From the cell containing the given text, extract its center point as [X, Y] coordinate. 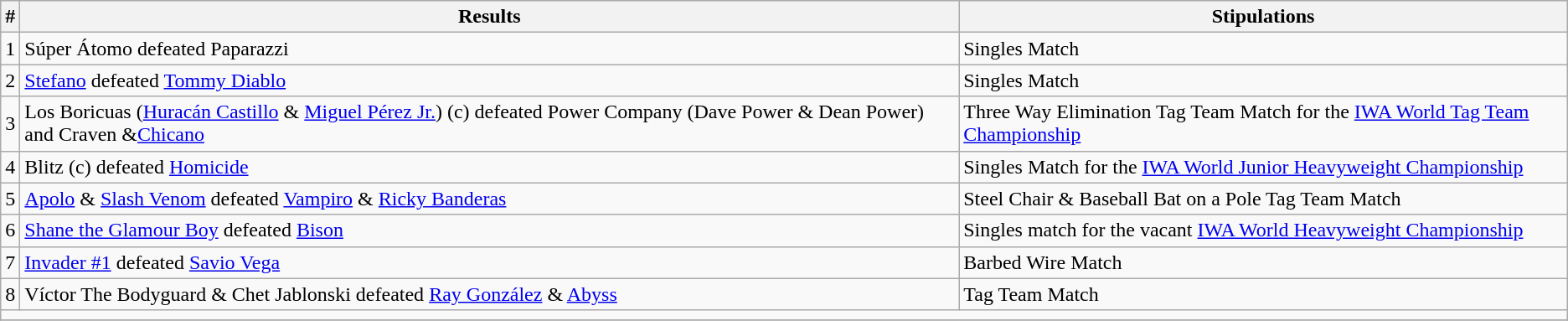
Shane the Glamour Boy defeated Bison [489, 230]
Three Way Elimination Tag Team Match for the IWA World Tag Team Championship [1263, 124]
Barbed Wire Match [1263, 262]
Apolo & Slash Venom defeated Vampiro & Ricky Banderas [489, 199]
Singles match for the vacant IWA World Heavyweight Championship [1263, 230]
5 [10, 199]
Invader #1 defeated Savio Vega [489, 262]
Súper Átomo defeated Paparazzi [489, 49]
1 [10, 49]
Los Boricuas (Huracán Castillo & Miguel Pérez Jr.) (c) defeated Power Company (Dave Power & Dean Power) and Craven &Chicano [489, 124]
6 [10, 230]
2 [10, 80]
3 [10, 124]
Víctor The Bodyguard & Chet Jablonski defeated Ray González & Abyss [489, 294]
Stipulations [1263, 17]
Stefano defeated Tommy Diablo [489, 80]
Results [489, 17]
7 [10, 262]
8 [10, 294]
Blitz (c) defeated Homicide [489, 167]
Steel Chair & Baseball Bat on a Pole Tag Team Match [1263, 199]
Singles Match for the IWA World Junior Heavyweight Championship [1263, 167]
4 [10, 167]
Tag Team Match [1263, 294]
# [10, 17]
